From the cell containing the given text, extract its center point as [X, Y] coordinate. 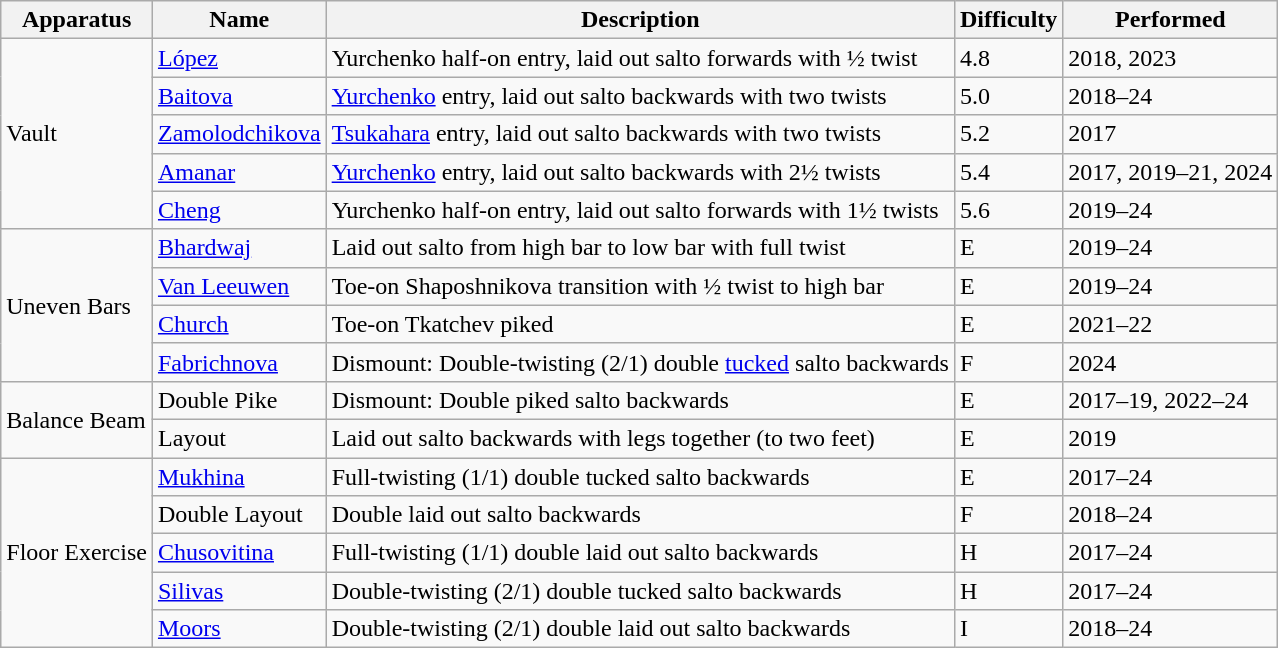
Amanar [239, 172]
Double Pike [239, 400]
Church [239, 324]
2018, 2023 [1170, 58]
Bhardwaj [239, 248]
2024 [1170, 362]
Double-twisting (2/1) double laid out salto backwards [640, 629]
Difficulty [1008, 20]
Double laid out salto backwards [640, 515]
Full-twisting (1/1) double tucked salto backwards [640, 477]
Fabrichnova [239, 362]
Yurchenko half-on entry, laid out salto forwards with ½ twist [640, 58]
I [1008, 629]
4.8 [1008, 58]
Chusovitina [239, 553]
5.6 [1008, 210]
Toe-on Tkatchev piked [640, 324]
2017 [1170, 134]
Performed [1170, 20]
Apparatus [77, 20]
2017, 2019–21, 2024 [1170, 172]
2021–22 [1170, 324]
Mukhina [239, 477]
Yurchenko entry, laid out salto backwards with two twists [640, 96]
Double-twisting (2/1) double tucked salto backwards [640, 591]
Moors [239, 629]
Zamolodchikova [239, 134]
Name [239, 20]
Cheng [239, 210]
5.4 [1008, 172]
Laid out salto from high bar to low bar with full twist [640, 248]
Description [640, 20]
Silivas [239, 591]
Tsukahara entry, laid out salto backwards with two twists [640, 134]
Van Leeuwen [239, 286]
5.0 [1008, 96]
Yurchenko entry, laid out salto backwards with 2½ twists [640, 172]
Double Layout [239, 515]
Uneven Bars [77, 305]
Full-twisting (1/1) double laid out salto backwards [640, 553]
5.2 [1008, 134]
Baitova [239, 96]
Laid out salto backwards with legs together (to two feet) [640, 438]
Yurchenko half-on entry, laid out salto forwards with 1½ twists [640, 210]
López [239, 58]
Dismount: Double-twisting (2/1) double tucked salto backwards [640, 362]
Layout [239, 438]
2019 [1170, 438]
Floor Exercise [77, 553]
Toe-on Shaposhnikova transition with ½ twist to high bar [640, 286]
Dismount: Double piked salto backwards [640, 400]
Vault [77, 134]
Balance Beam [77, 419]
2017–19, 2022–24 [1170, 400]
